Output the (X, Y) coordinate of the center of the cell containing the given text.  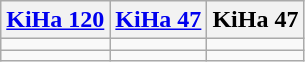
KiHa 120 (56, 20)
